Extract the [X, Y] coordinate from the center of the cell holding the provided text.  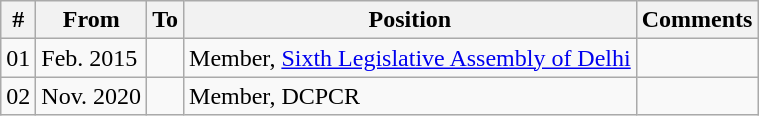
To [166, 20]
# [18, 20]
Nov. 2020 [92, 96]
Comments [697, 20]
Member, DCPCR [410, 96]
Feb. 2015 [92, 58]
02 [18, 96]
From [92, 20]
Member, Sixth Legislative Assembly of Delhi [410, 58]
Position [410, 20]
01 [18, 58]
